Locate the cell with the specified text and output its (X, Y) center coordinate. 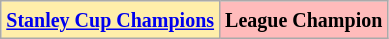
League Champion (304, 20)
Stanley Cup Champions (110, 20)
